Identify which cell holds the provided text, then report its [X, Y] central coordinate. 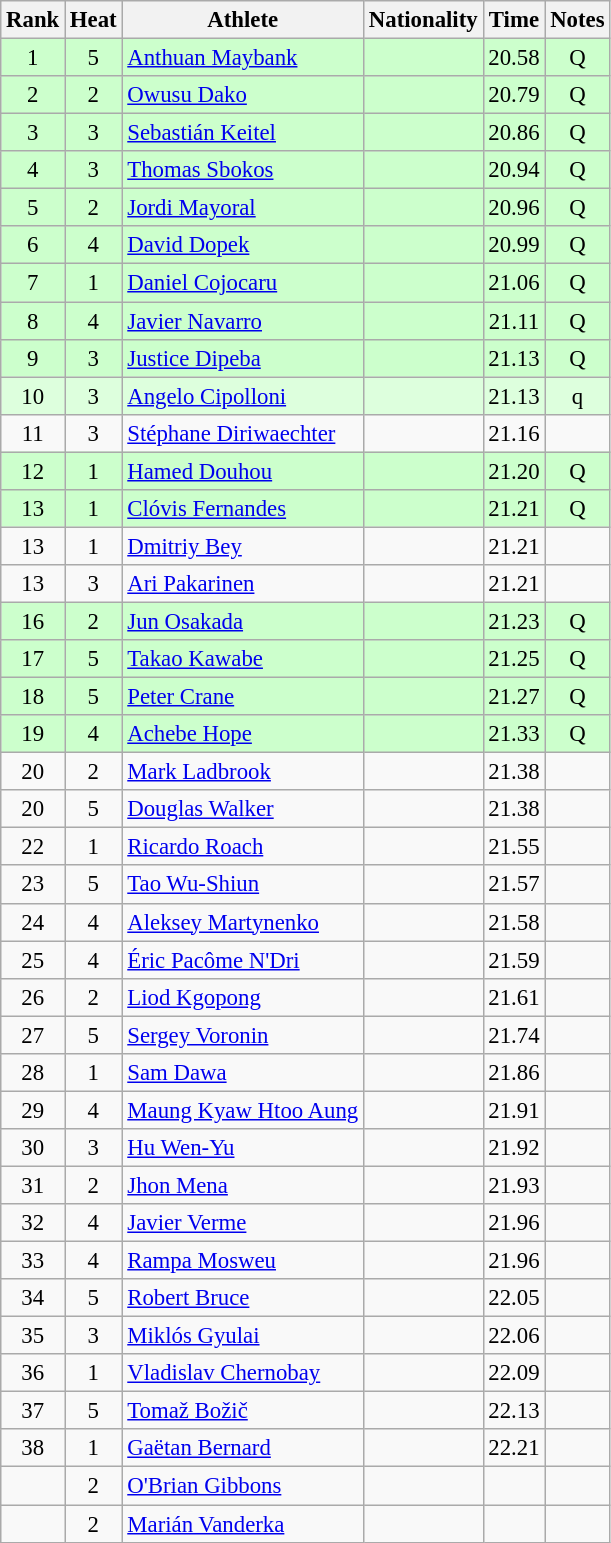
36 [33, 1373]
21.59 [514, 960]
Rank [33, 20]
Sam Dawa [243, 1073]
33 [33, 1261]
Hamed Douhou [243, 471]
32 [33, 1223]
Mark Ladbrook [243, 772]
Time [514, 20]
Stéphane Diriwaechter [243, 433]
28 [33, 1073]
Javier Navarro [243, 321]
22.21 [514, 1449]
35 [33, 1336]
21.25 [514, 659]
Daniel Cojocaru [243, 283]
Maung Kyaw Htoo Aung [243, 1110]
18 [33, 697]
20.79 [514, 95]
19 [33, 734]
Nationality [424, 20]
Justice Dipeba [243, 358]
27 [33, 1035]
31 [33, 1185]
21.57 [514, 885]
21.06 [514, 283]
21.27 [514, 697]
9 [33, 358]
21.20 [514, 471]
Anthuan Maybank [243, 58]
Douglas Walker [243, 809]
Miklós Gyulai [243, 1336]
O'Brian Gibbons [243, 1486]
21.58 [514, 922]
Hu Wen-Yu [243, 1148]
David Dopek [243, 245]
Sebastián Keitel [243, 133]
10 [33, 396]
Tomaž Božič [243, 1411]
Éric Pacôme N'Dri [243, 960]
20.86 [514, 133]
21.33 [514, 734]
11 [33, 433]
Clóvis Fernandes [243, 509]
Jun Osakada [243, 621]
22.05 [514, 1298]
Owusu Dako [243, 95]
Aleksey Martynenko [243, 922]
Ari Pakarinen [243, 584]
38 [33, 1449]
Vladislav Chernobay [243, 1373]
29 [33, 1110]
Thomas Sbokos [243, 170]
20.96 [514, 208]
25 [33, 960]
21.86 [514, 1073]
21.93 [514, 1185]
Jordi Mayoral [243, 208]
6 [33, 245]
26 [33, 997]
Athlete [243, 20]
Jhon Mena [243, 1185]
21.16 [514, 433]
Takao Kawabe [243, 659]
Tao Wu-Shiun [243, 885]
21.74 [514, 1035]
21.11 [514, 321]
21.91 [514, 1110]
Peter Crane [243, 697]
12 [33, 471]
Dmitriy Bey [243, 546]
q [578, 396]
Heat [94, 20]
24 [33, 922]
Robert Bruce [243, 1298]
22 [33, 847]
16 [33, 621]
20.58 [514, 58]
Notes [578, 20]
23 [33, 885]
21.55 [514, 847]
8 [33, 321]
22.06 [514, 1336]
7 [33, 283]
21.61 [514, 997]
Liod Kgopong [243, 997]
34 [33, 1298]
Ricardo Roach [243, 847]
Gaëtan Bernard [243, 1449]
17 [33, 659]
Sergey Voronin [243, 1035]
30 [33, 1148]
Achebe Hope [243, 734]
20.99 [514, 245]
20.94 [514, 170]
Rampa Mosweu [243, 1261]
21.23 [514, 621]
Angelo Cipolloni [243, 396]
37 [33, 1411]
22.13 [514, 1411]
Marián Vanderka [243, 1524]
Javier Verme [243, 1223]
22.09 [514, 1373]
21.92 [514, 1148]
